Provide the (x, y) coordinate of the cell's center where the given text is located.  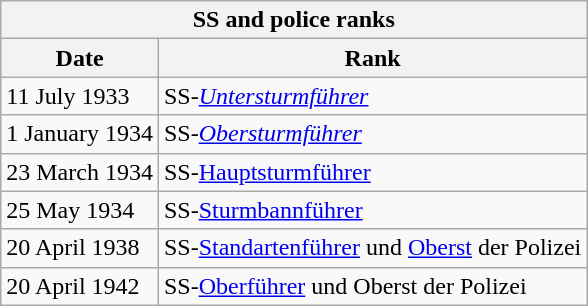
SS-Untersturmführer (372, 96)
25 May 1934 (80, 210)
SS-Standartenführer und Oberst der Polizei (372, 248)
23 March 1934 (80, 172)
Rank (372, 58)
1 January 1934 (80, 134)
20 April 1938 (80, 248)
SS-Sturmbannführer (372, 210)
20 April 1942 (80, 286)
Date (80, 58)
SS-Obersturmführer (372, 134)
11 July 1933 (80, 96)
SS and police ranks (294, 20)
SS-Hauptsturmführer (372, 172)
SS-Oberführer und Oberst der Polizei (372, 286)
